Search for the cell housing the specified text and yield its [X, Y] center coordinate. 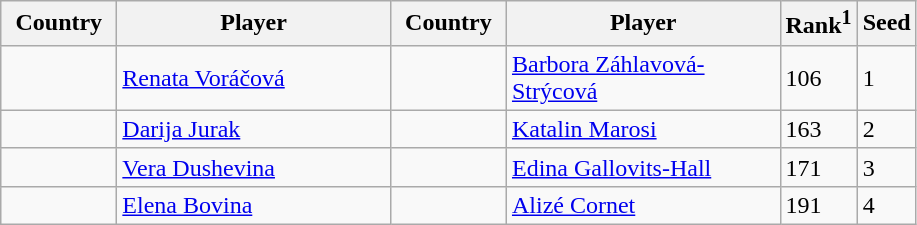
Rank1 [818, 24]
Barbora Záhlavová-Strýcová [643, 78]
Darija Jurak [254, 129]
1 [886, 78]
Alizé Cornet [643, 205]
Elena Bovina [254, 205]
191 [818, 205]
Katalin Marosi [643, 129]
Renata Voráčová [254, 78]
2 [886, 129]
Vera Dushevina [254, 167]
106 [818, 78]
3 [886, 167]
Edina Gallovits-Hall [643, 167]
Seed [886, 24]
4 [886, 205]
163 [818, 129]
171 [818, 167]
